Provide the (X, Y) coordinate of the cell's center where the given text is located.  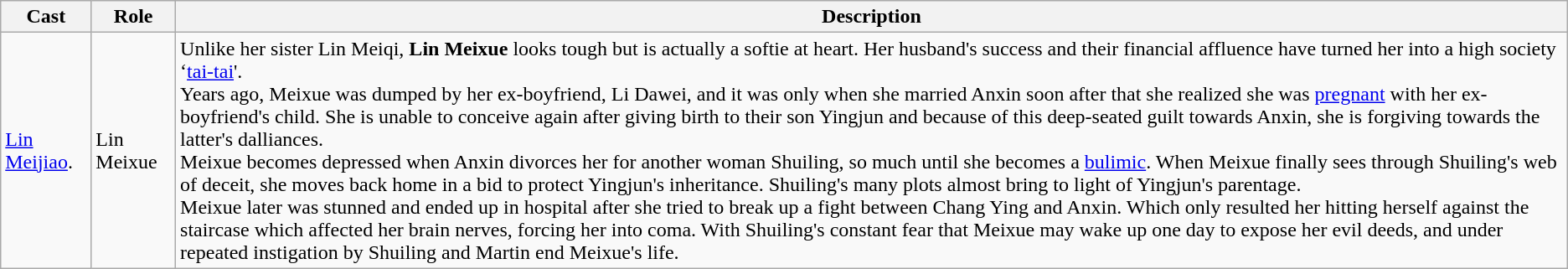
Lin Meixue (134, 151)
Description (872, 17)
Role (134, 17)
Cast (46, 17)
Lin Meijiao. (46, 151)
